Extract the (X, Y) coordinate from the center of the cell holding the provided text.  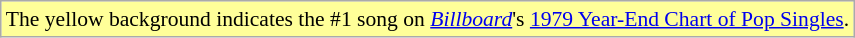
The yellow background indicates the #1 song on Billboard's 1979 Year-End Chart of Pop Singles. (428, 19)
